Identify which cell holds the provided text, then report its (X, Y) central coordinate. 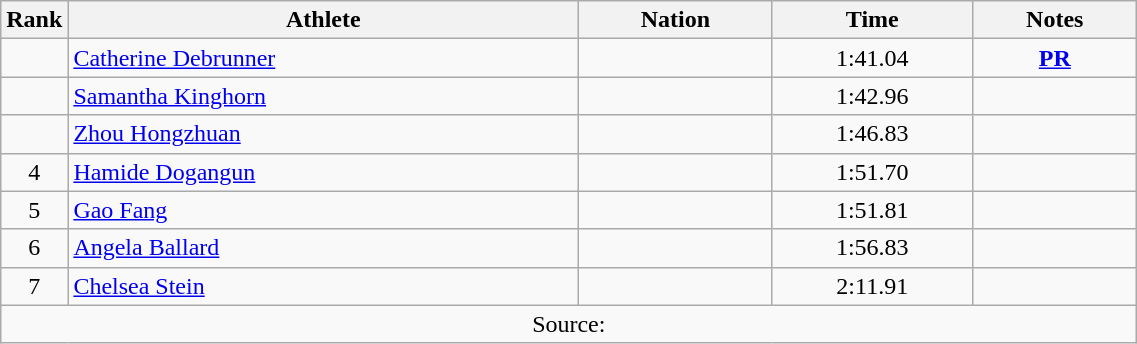
4 (34, 172)
Nation (676, 20)
Chelsea Stein (324, 286)
1:41.04 (872, 58)
Athlete (324, 20)
6 (34, 248)
Gao Fang (324, 210)
Angela Ballard (324, 248)
7 (34, 286)
1:42.96 (872, 96)
Samantha Kinghorn (324, 96)
1:51.70 (872, 172)
Catherine Debrunner (324, 58)
Time (872, 20)
Notes (1055, 20)
Rank (34, 20)
Hamide Dogangun (324, 172)
2:11.91 (872, 286)
5 (34, 210)
1:56.83 (872, 248)
PR (1055, 58)
Zhou Hongzhuan (324, 134)
1:46.83 (872, 134)
1:51.81 (872, 210)
Source: (569, 324)
